Pinpoint the cell where the given text exists, returning its (X, Y) midpoint coordinate. 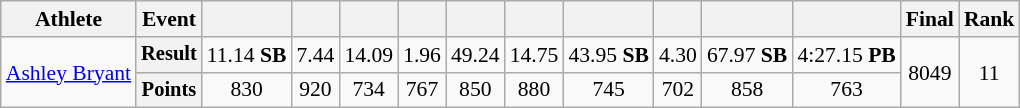
67.97 SB (748, 55)
43.95 SB (608, 55)
4:27.15 PB (846, 55)
49.24 (476, 55)
858 (748, 90)
Final (930, 19)
11.14 SB (247, 55)
745 (608, 90)
702 (678, 90)
850 (476, 90)
Athlete (68, 19)
734 (368, 90)
1.96 (422, 55)
7.44 (315, 55)
Result (169, 55)
14.09 (368, 55)
763 (846, 90)
920 (315, 90)
880 (534, 90)
Event (169, 19)
767 (422, 90)
Points (169, 90)
14.75 (534, 55)
830 (247, 90)
Rank (990, 19)
4.30 (678, 55)
11 (990, 72)
Ashley Bryant (68, 72)
8049 (930, 72)
